Return (X, Y) of the center of cell containing provided text 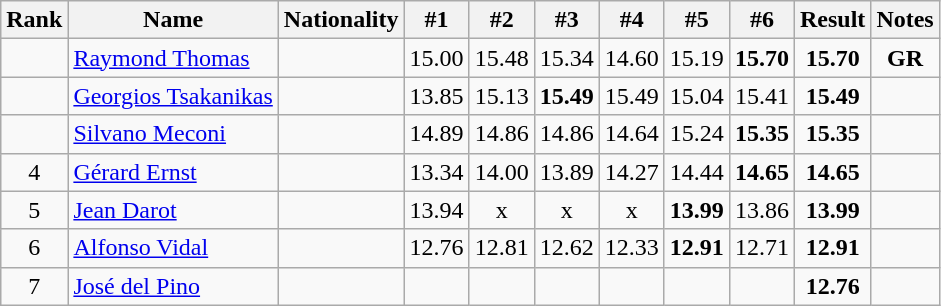
15.00 (436, 58)
12.81 (502, 248)
15.19 (696, 58)
Gérard Ernst (173, 172)
#6 (762, 20)
#3 (566, 20)
GR (905, 58)
12.62 (566, 248)
Notes (905, 20)
14.64 (632, 134)
15.48 (502, 58)
Name (173, 20)
Jean Darot (173, 210)
13.85 (436, 96)
15.41 (762, 96)
Rank (34, 20)
7 (34, 286)
14.00 (502, 172)
15.24 (696, 134)
Silvano Meconi (173, 134)
Alfonso Vidal (173, 248)
5 (34, 210)
12.33 (632, 248)
Result (832, 20)
#4 (632, 20)
Georgios Tsakanikas (173, 96)
14.89 (436, 134)
15.04 (696, 96)
#5 (696, 20)
15.13 (502, 96)
Raymond Thomas (173, 58)
14.60 (632, 58)
6 (34, 248)
13.89 (566, 172)
Nationality (341, 20)
15.34 (566, 58)
14.27 (632, 172)
José del Pino (173, 286)
#1 (436, 20)
14.44 (696, 172)
#2 (502, 20)
13.86 (762, 210)
4 (34, 172)
13.34 (436, 172)
12.71 (762, 248)
13.94 (436, 210)
